Search for the cell housing the specified text and yield its (x, y) center coordinate. 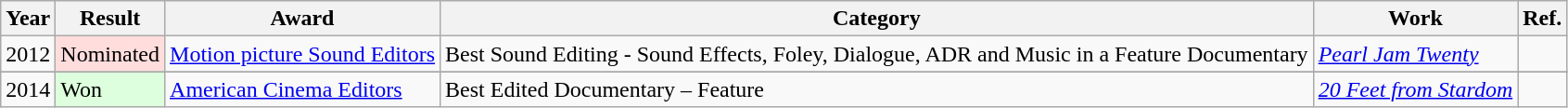
Award (302, 19)
Won (110, 89)
Pearl Jam Twenty (1415, 54)
Category (877, 19)
2012 (28, 54)
20 Feet from Stardom (1415, 89)
Best Sound Editing - Sound Effects, Foley, Dialogue, ADR and Music in a Feature Documentary (877, 54)
Best Edited Documentary – Feature (877, 89)
Work (1415, 19)
Result (110, 19)
Motion picture Sound Editors (302, 54)
American Cinema Editors (302, 89)
Nominated (110, 54)
2014 (28, 89)
Ref. (1543, 19)
Year (28, 19)
